Search for the cell housing the specified text and yield its [x, y] center coordinate. 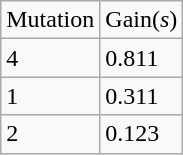
0.123 [142, 134]
0.811 [142, 58]
Gain(s) [142, 20]
4 [50, 58]
1 [50, 96]
Mutation [50, 20]
0.311 [142, 96]
2 [50, 134]
